Return (X, Y) of the center of cell containing provided text 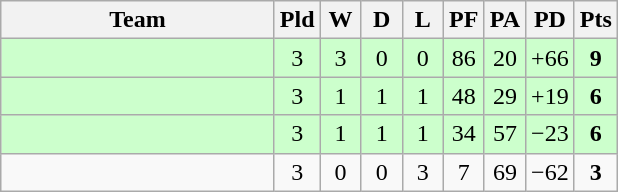
69 (504, 172)
+19 (550, 96)
48 (464, 96)
7 (464, 172)
34 (464, 134)
PD (550, 20)
W (340, 20)
Pts (596, 20)
−23 (550, 134)
29 (504, 96)
L (422, 20)
Team (138, 20)
PA (504, 20)
D (382, 20)
−62 (550, 172)
9 (596, 58)
86 (464, 58)
20 (504, 58)
+66 (550, 58)
57 (504, 134)
PF (464, 20)
Pld (297, 20)
